Detect which cell encompasses the target text, then output its (X, Y) center coordinate. 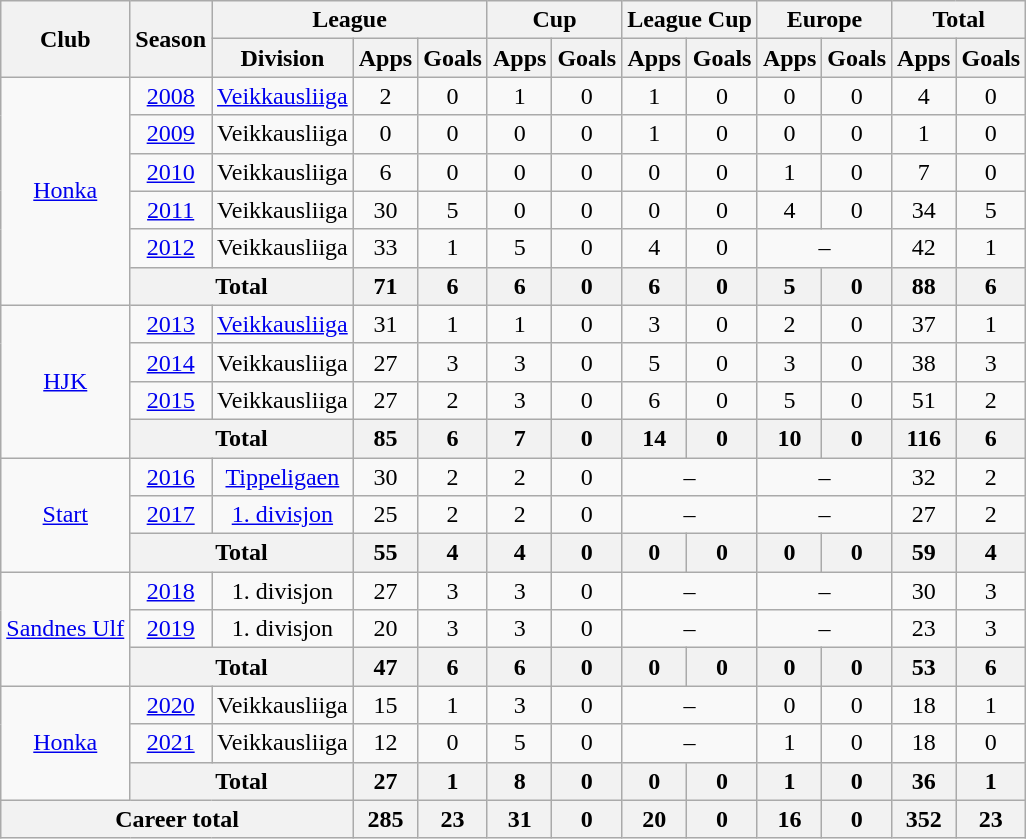
League Cup (690, 20)
HJK (66, 381)
Season (171, 39)
12 (385, 743)
285 (385, 819)
2017 (171, 515)
2021 (171, 743)
Division (283, 58)
55 (385, 553)
88 (924, 286)
2015 (171, 400)
2016 (171, 477)
71 (385, 286)
32 (924, 477)
34 (924, 210)
League (350, 20)
2013 (171, 324)
47 (385, 667)
Europe (824, 20)
116 (924, 438)
14 (654, 438)
16 (789, 819)
Career total (177, 819)
42 (924, 248)
36 (924, 781)
2014 (171, 362)
2012 (171, 248)
37 (924, 324)
Cup (554, 20)
38 (924, 362)
25 (385, 515)
33 (385, 248)
Sandnes Ulf (66, 629)
Start (66, 515)
352 (924, 819)
2019 (171, 629)
2008 (171, 96)
2018 (171, 591)
Tippeligaen (283, 477)
51 (924, 400)
10 (789, 438)
53 (924, 667)
59 (924, 553)
85 (385, 438)
2011 (171, 210)
2010 (171, 172)
Club (66, 39)
2009 (171, 134)
2020 (171, 705)
8 (519, 781)
15 (385, 705)
